Identify which cell holds the provided text, then report its (x, y) central coordinate. 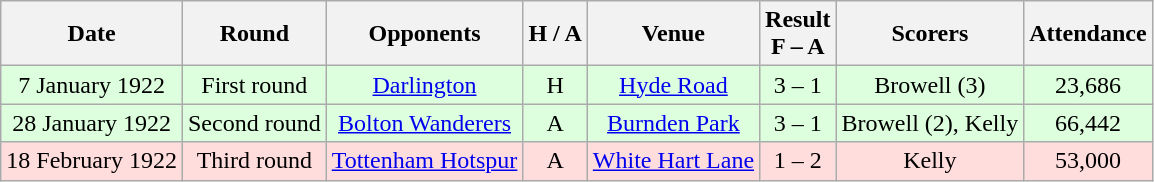
28 January 1922 (92, 123)
Browell (2), Kelly (930, 123)
Date (92, 34)
Bolton Wanderers (424, 123)
1 – 2 (798, 161)
Hyde Road (673, 85)
ResultF – A (798, 34)
Tottenham Hotspur (424, 161)
White Hart Lane (673, 161)
Kelly (930, 161)
H / A (555, 34)
7 January 1922 (92, 85)
Venue (673, 34)
Opponents (424, 34)
23,686 (1088, 85)
First round (254, 85)
18 February 1922 (92, 161)
H (555, 85)
Darlington (424, 85)
Burnden Park (673, 123)
53,000 (1088, 161)
Second round (254, 123)
Attendance (1088, 34)
Scorers (930, 34)
Round (254, 34)
Third round (254, 161)
Browell (3) (930, 85)
66,442 (1088, 123)
